For the text-containing cell, return its midpoint in [X, Y] coordinate format. 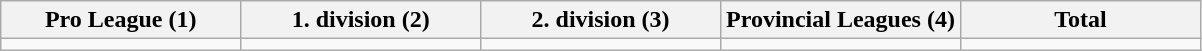
Pro League (1) [121, 20]
2. division (3) [601, 20]
Provincial Leagues (4) [841, 20]
Total [1080, 20]
1. division (2) [361, 20]
